Find where the given text appears and provide that cell's center as (x, y) coordinate. 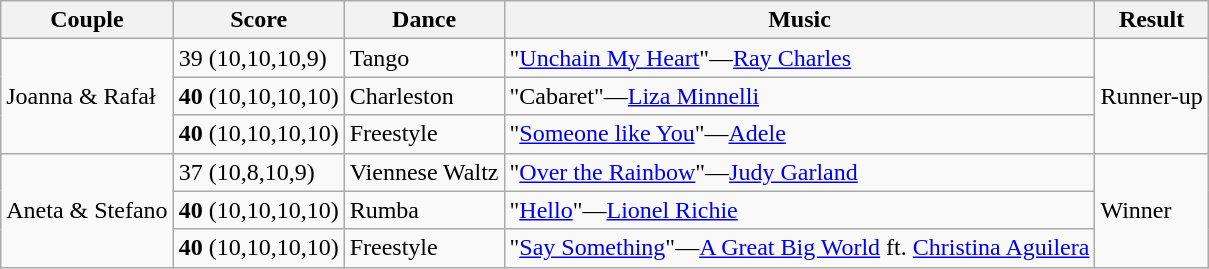
"Cabaret"—Liza Minnelli (800, 96)
Joanna & Rafał (87, 96)
Score (258, 20)
Charleston (424, 96)
Tango (424, 58)
Music (800, 20)
Viennese Waltz (424, 172)
"Unchain My Heart"—Ray Charles (800, 58)
Result (1152, 20)
"Say Something"—A Great Big World ft. Christina Aguilera (800, 248)
Dance (424, 20)
"Someone like You"—Adele (800, 134)
Winner (1152, 210)
Runner-up (1152, 96)
Aneta & Stefano (87, 210)
"Hello"—Lionel Richie (800, 210)
Couple (87, 20)
"Over the Rainbow"—Judy Garland (800, 172)
37 (10,8,10,9) (258, 172)
39 (10,10,10,9) (258, 58)
Rumba (424, 210)
